Locate the cell with the specified text and output its [x, y] center coordinate. 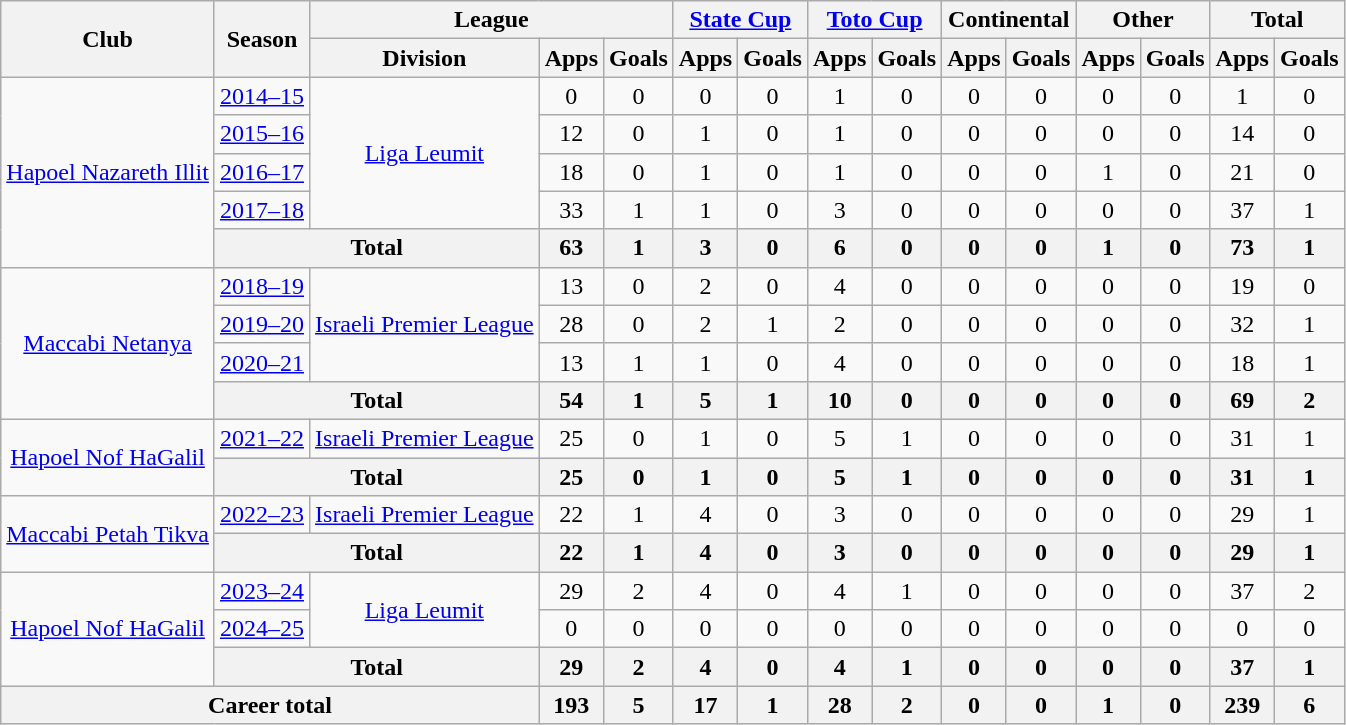
Toto Cup [874, 20]
2016–17 [262, 172]
Division [425, 58]
2020–21 [262, 362]
69 [1242, 400]
Club [108, 39]
2023–24 [262, 591]
2017–18 [262, 210]
239 [1242, 705]
2022–23 [262, 515]
2021–22 [262, 438]
State Cup [740, 20]
Hapoel Nazareth Illit [108, 172]
21 [1242, 172]
33 [571, 210]
2019–20 [262, 324]
Maccabi Petah Tikva [108, 534]
193 [571, 705]
63 [571, 248]
Career total [270, 705]
32 [1242, 324]
2015–16 [262, 134]
Maccabi Netanya [108, 343]
Other [1143, 20]
73 [1242, 248]
Season [262, 39]
League [492, 20]
2024–25 [262, 629]
2014–15 [262, 96]
19 [1242, 286]
10 [839, 400]
2018–19 [262, 286]
54 [571, 400]
14 [1242, 134]
12 [571, 134]
17 [705, 705]
Continental [1009, 20]
